Detect which cell encompasses the target text, then output its (x, y) center coordinate. 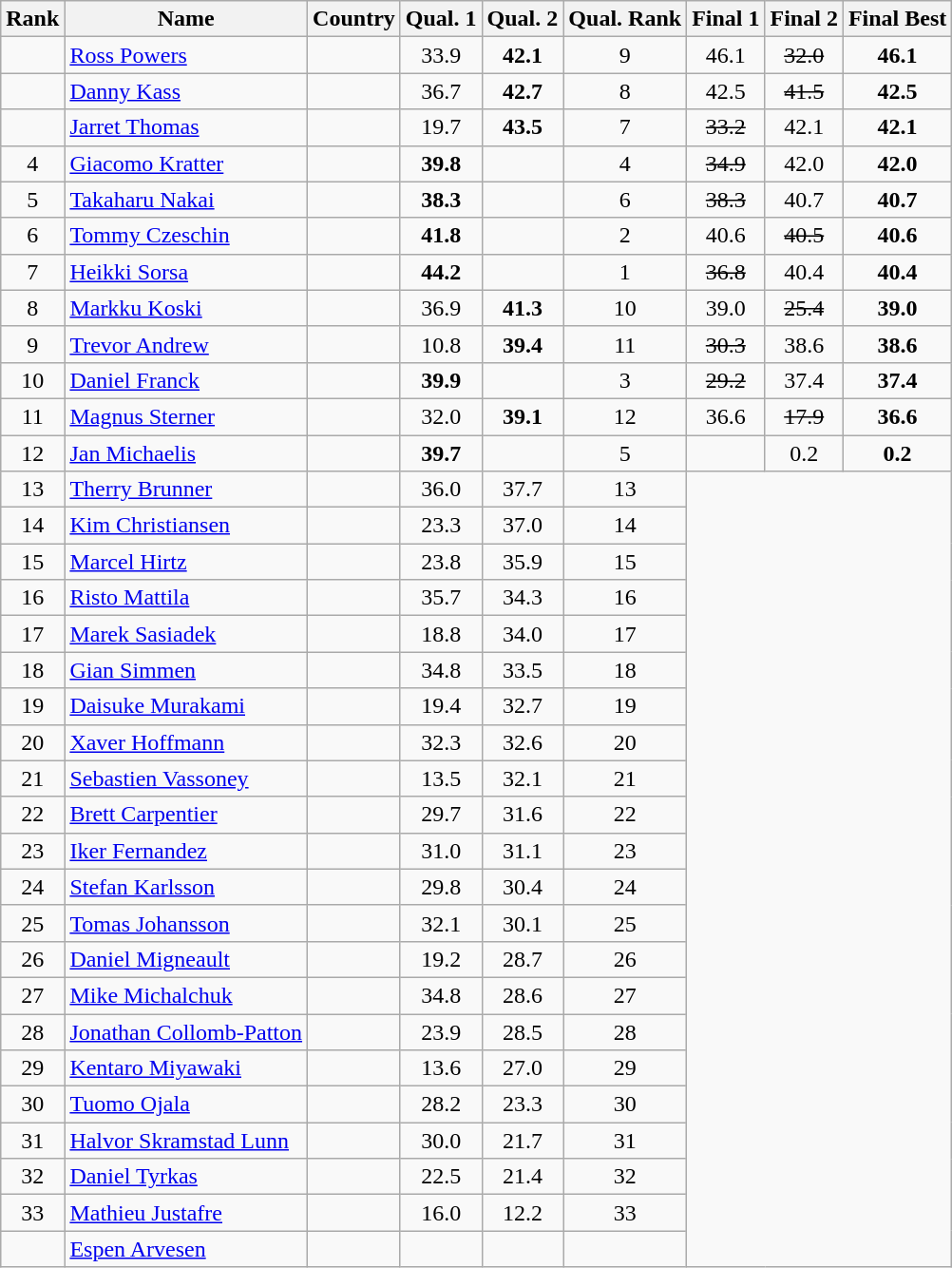
27.0 (523, 1068)
Daniel Migneault (186, 959)
10.8 (441, 344)
36.0 (441, 490)
Final Best (897, 19)
39.4 (523, 344)
33.9 (441, 55)
16.0 (441, 1213)
31.6 (523, 815)
40.5 (804, 236)
1 (625, 272)
12.2 (523, 1213)
21.4 (523, 1177)
Iker Fernandez (186, 851)
Final 1 (726, 19)
36.7 (441, 91)
32.7 (523, 706)
28.2 (441, 1105)
43.5 (523, 127)
Trevor Andrew (186, 344)
Stefan Karlsson (186, 887)
32.3 (441, 742)
19.4 (441, 706)
33.2 (726, 127)
44.2 (441, 272)
Tommy Czeschin (186, 236)
30.4 (523, 887)
Giacomo Kratter (186, 163)
34.0 (523, 634)
Halvor Skramstad Lunn (186, 1141)
34.3 (523, 598)
Espen Arvesen (186, 1249)
Daniel Franck (186, 380)
19.2 (441, 959)
28.6 (523, 995)
19.7 (441, 127)
28.7 (523, 959)
Jarret Thomas (186, 127)
Markku Koski (186, 308)
34.9 (726, 163)
Jonathan Collomb-Patton (186, 1031)
28.5 (523, 1031)
37.0 (523, 526)
39.7 (441, 453)
35.7 (441, 598)
31.1 (523, 851)
23.9 (441, 1031)
18.8 (441, 634)
35.9 (523, 562)
23.8 (441, 562)
Therry Brunner (186, 490)
Gian Simmen (186, 670)
Sebastien Vassoney (186, 778)
30.1 (523, 923)
Danny Kass (186, 91)
Takaharu Nakai (186, 200)
32.6 (523, 742)
39.8 (441, 163)
33.5 (523, 670)
Risto Mattila (186, 598)
Final 2 (804, 19)
22.5 (441, 1177)
36.8 (726, 272)
Qual. Rank (625, 19)
Marek Sasiadek (186, 634)
41.3 (523, 308)
39.9 (441, 380)
29.2 (726, 380)
Mike Michalchuk (186, 995)
Tomas Johansson (186, 923)
Kentaro Miyawaki (186, 1068)
Jan Michaelis (186, 453)
13.6 (441, 1068)
41.5 (804, 91)
39.1 (523, 416)
37.7 (523, 490)
13.5 (441, 778)
25.4 (804, 308)
Xaver Hoffmann (186, 742)
29.7 (441, 815)
21.7 (523, 1141)
Ross Powers (186, 55)
Heikki Sorsa (186, 272)
36.9 (441, 308)
Country (354, 19)
17.9 (804, 416)
Brett Carpentier (186, 815)
2 (625, 236)
Daniel Tyrkas (186, 1177)
Qual. 2 (523, 19)
Magnus Sterner (186, 416)
3 (625, 380)
42.7 (523, 91)
Rank (32, 19)
29.8 (441, 887)
Daisuke Murakami (186, 706)
30.0 (441, 1141)
41.8 (441, 236)
Tuomo Ojala (186, 1105)
Kim Christiansen (186, 526)
Marcel Hirtz (186, 562)
Mathieu Justafre (186, 1213)
Name (186, 19)
Qual. 1 (441, 19)
30.3 (726, 344)
31.0 (441, 851)
